Search for the cell housing the specified text and yield its (X, Y) center coordinate. 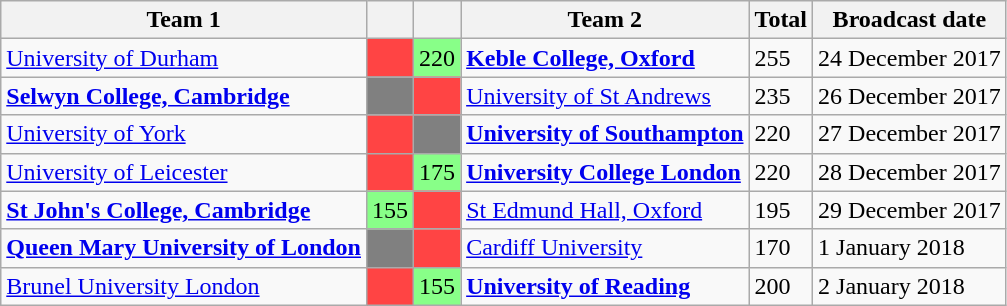
Keble College, Oxford (605, 58)
University of Southampton (605, 134)
175 (438, 172)
200 (781, 286)
Cardiff University (605, 248)
235 (781, 96)
1 January 2018 (910, 248)
170 (781, 248)
St Edmund Hall, Oxford (605, 210)
Total (781, 20)
University of York (184, 134)
University College London (605, 172)
University of Leicester (184, 172)
195 (781, 210)
24 December 2017 (910, 58)
28 December 2017 (910, 172)
27 December 2017 (910, 134)
Queen Mary University of London (184, 248)
26 December 2017 (910, 96)
Team 1 (184, 20)
Team 2 (605, 20)
Brunel University London (184, 286)
St John's College, Cambridge (184, 210)
29 December 2017 (910, 210)
University of Durham (184, 58)
Selwyn College, Cambridge (184, 96)
Broadcast date (910, 20)
University of St Andrews (605, 96)
2 January 2018 (910, 286)
University of Reading (605, 286)
255 (781, 58)
